Search for the cell housing the specified text and yield its (X, Y) center coordinate. 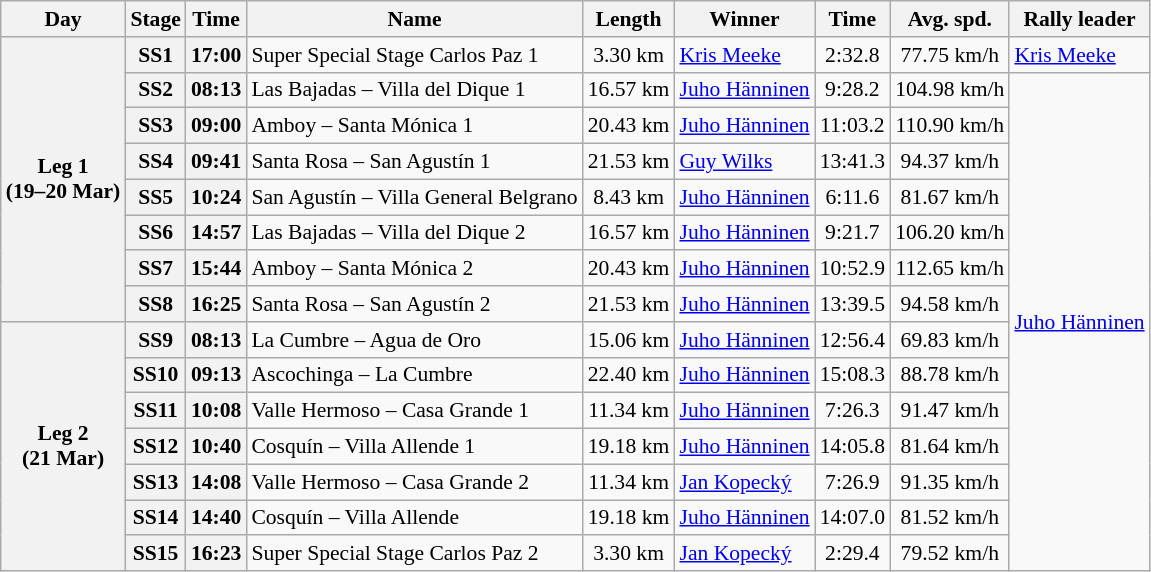
106.20 km/h (950, 233)
79.52 km/h (950, 554)
SS6 (155, 233)
09:00 (216, 126)
77.75 km/h (950, 55)
88.78 km/h (950, 375)
6:11.6 (852, 197)
17:00 (216, 55)
2:29.4 (852, 554)
22.40 km (629, 375)
15:08.3 (852, 375)
SS14 (155, 518)
Guy Wilks (744, 162)
SS12 (155, 447)
10:08 (216, 411)
12:56.4 (852, 340)
SS9 (155, 340)
Leg 1(19–20 Mar) (64, 180)
8.43 km (629, 197)
SS2 (155, 90)
Super Special Stage Carlos Paz 1 (414, 55)
81.64 km/h (950, 447)
14:07.0 (852, 518)
13:39.5 (852, 304)
SS8 (155, 304)
Rally leader (1079, 19)
91.47 km/h (950, 411)
16:23 (216, 554)
112.65 km/h (950, 269)
14:57 (216, 233)
SS15 (155, 554)
Ascochinga – La Cumbre (414, 375)
Amboy – Santa Mónica 2 (414, 269)
Valle Hermoso – Casa Grande 2 (414, 482)
09:13 (216, 375)
Stage (155, 19)
Name (414, 19)
Winner (744, 19)
Las Bajadas – Villa del Dique 2 (414, 233)
2:32.8 (852, 55)
Santa Rosa – San Agustín 2 (414, 304)
SS1 (155, 55)
Cosquín – Villa Allende (414, 518)
14:05.8 (852, 447)
104.98 km/h (950, 90)
11:03.2 (852, 126)
81.67 km/h (950, 197)
SS13 (155, 482)
Valle Hermoso – Casa Grande 1 (414, 411)
SS7 (155, 269)
9:28.2 (852, 90)
La Cumbre – Agua de Oro (414, 340)
SS10 (155, 375)
14:40 (216, 518)
13:41.3 (852, 162)
94.37 km/h (950, 162)
81.52 km/h (950, 518)
69.83 km/h (950, 340)
Amboy – Santa Mónica 1 (414, 126)
10:52.9 (852, 269)
7:26.9 (852, 482)
Leg 2(21 Mar) (64, 446)
14:08 (216, 482)
15:44 (216, 269)
10:40 (216, 447)
Cosquín – Villa Allende 1 (414, 447)
09:41 (216, 162)
15.06 km (629, 340)
SS3 (155, 126)
SS4 (155, 162)
Length (629, 19)
Avg. spd. (950, 19)
San Agustín – Villa General Belgrano (414, 197)
7:26.3 (852, 411)
16:25 (216, 304)
Day (64, 19)
10:24 (216, 197)
9:21.7 (852, 233)
Super Special Stage Carlos Paz 2 (414, 554)
91.35 km/h (950, 482)
110.90 km/h (950, 126)
Santa Rosa – San Agustín 1 (414, 162)
SS5 (155, 197)
94.58 km/h (950, 304)
SS11 (155, 411)
Las Bajadas – Villa del Dique 1 (414, 90)
